From the cell containing the given text, extract its center point as [x, y] coordinate. 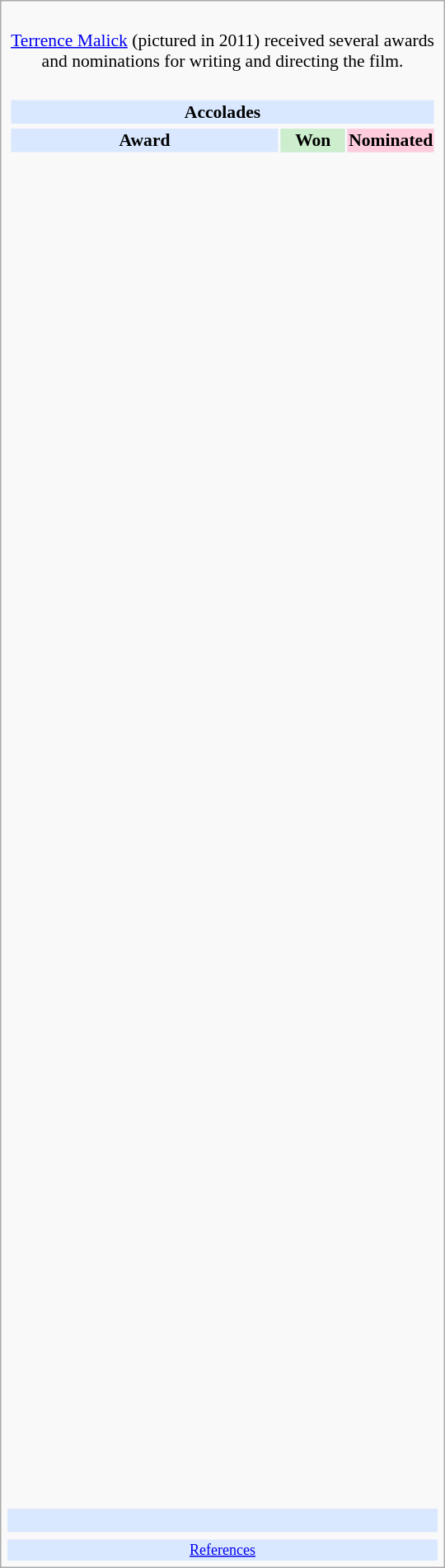
Terrence Malick (pictured in 2011) received several awards and nominations for writing and directing the film. [222, 40]
Nominated [391, 140]
Award [144, 140]
Won [313, 140]
Accolades [222, 111]
References [222, 1550]
Accolades Award Won Nominated [222, 791]
